Return the (X, Y) coordinate for the center point of the cell that contains the specified text.  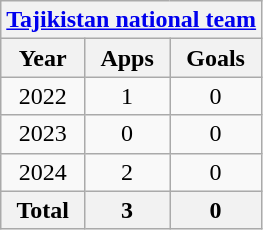
Apps (128, 58)
1 (128, 96)
3 (128, 210)
Year (43, 58)
Tajikistan national team (132, 20)
2023 (43, 134)
Goals (216, 58)
2 (128, 172)
2022 (43, 96)
Total (43, 210)
2024 (43, 172)
